Provide the [X, Y] coordinate of the cell's center where the given text is located.  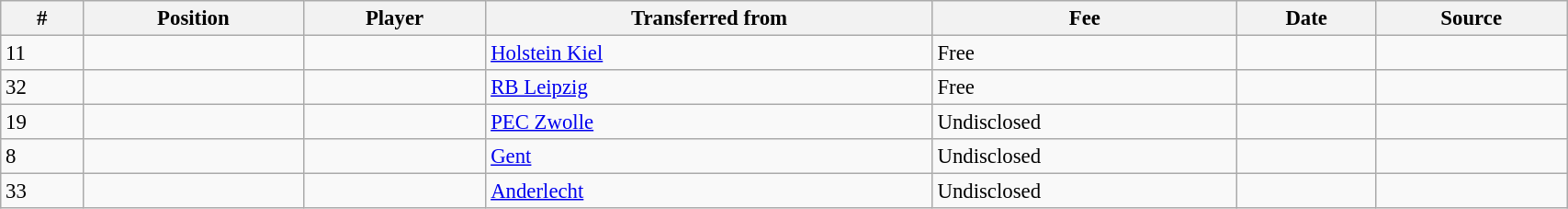
Gent [709, 157]
RB Leipzig [709, 87]
Date [1306, 18]
19 [42, 122]
8 [42, 157]
PEC Zwolle [709, 122]
11 [42, 53]
Holstein Kiel [709, 53]
32 [42, 87]
Fee [1085, 18]
Anderlecht [709, 192]
Transferred from [709, 18]
Player [395, 18]
# [42, 18]
Position [194, 18]
33 [42, 192]
Source [1472, 18]
